Capture the cell that displays the provided text and extract its [X, Y] central coordinate. 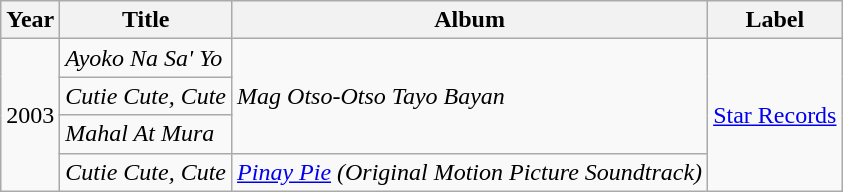
2003 [30, 115]
Label [775, 20]
Mag Otso-Otso Tayo Bayan [470, 96]
Ayoko Na Sa' Yo [146, 58]
Pinay Pie (Original Motion Picture Soundtrack) [470, 172]
Title [146, 20]
Star Records [775, 115]
Album [470, 20]
Mahal At Mura [146, 134]
Year [30, 20]
